Capture the cell that displays the provided text and extract its (X, Y) central coordinate. 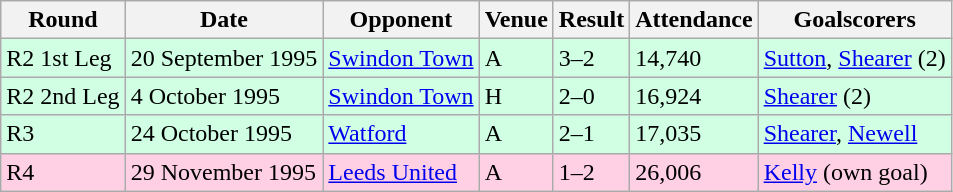
R2 1st Leg (63, 58)
Sutton, Shearer (2) (854, 58)
R4 (63, 172)
Leeds United (401, 172)
R3 (63, 134)
Attendance (694, 20)
3–2 (591, 58)
26,006 (694, 172)
H (516, 96)
Shearer (2) (854, 96)
Watford (401, 134)
1–2 (591, 172)
24 October 1995 (224, 134)
2–1 (591, 134)
17,035 (694, 134)
Venue (516, 20)
Goalscorers (854, 20)
Kelly (own goal) (854, 172)
Shearer, Newell (854, 134)
Opponent (401, 20)
Date (224, 20)
2–0 (591, 96)
29 November 1995 (224, 172)
Result (591, 20)
14,740 (694, 58)
R2 2nd Leg (63, 96)
4 October 1995 (224, 96)
Round (63, 20)
20 September 1995 (224, 58)
16,924 (694, 96)
